For the text-containing cell, return its midpoint in [x, y] coordinate format. 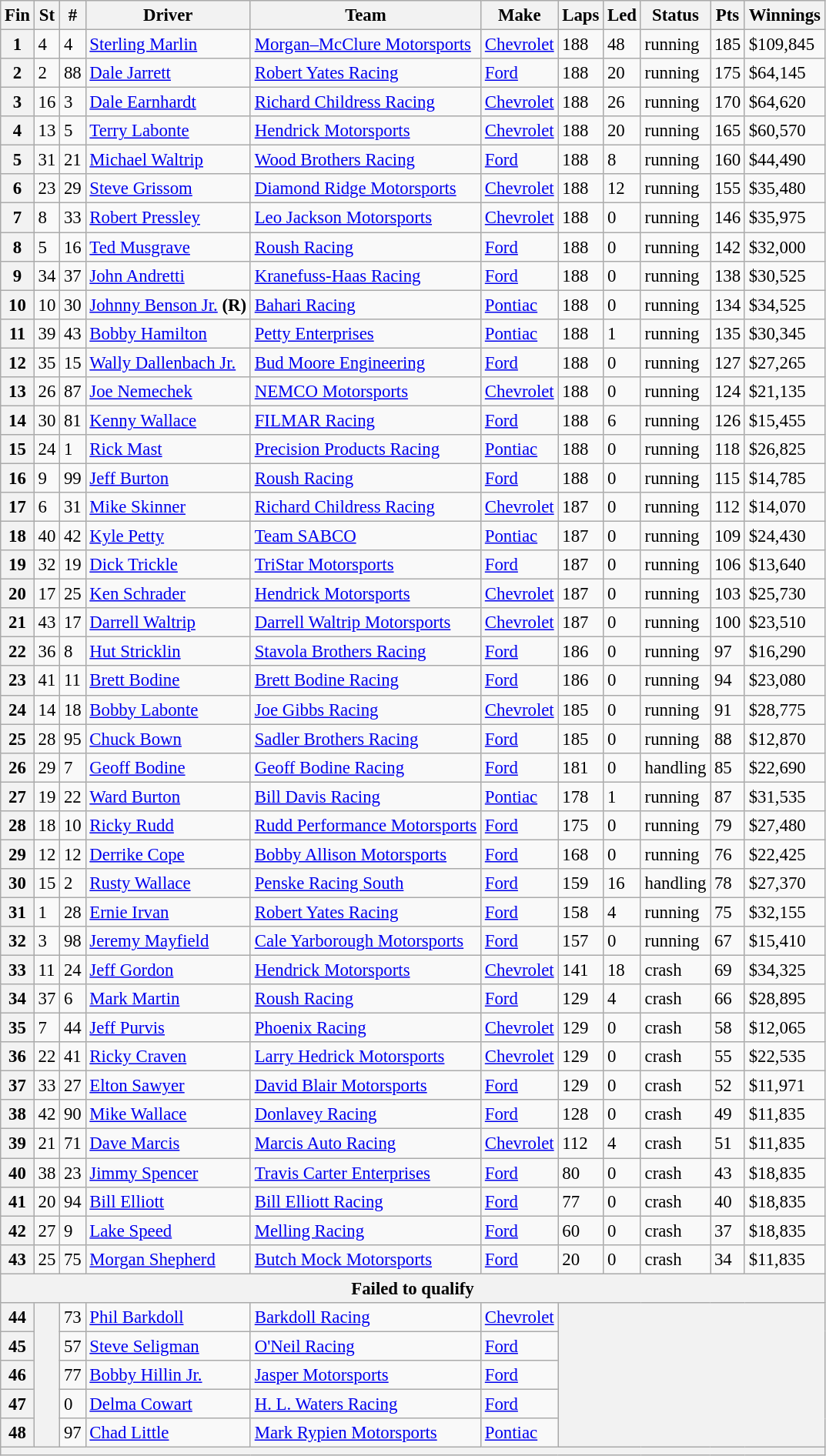
Ricky Craven [168, 1057]
$30,525 [784, 276]
Bobby Labonte [168, 710]
Morgan Shepherd [168, 1259]
Bobby Allison Motorsports [365, 854]
$30,345 [784, 333]
81 [72, 420]
Ken Schrader [168, 594]
Mike Wallace [168, 1115]
Phoenix Racing [365, 1028]
46 [18, 1375]
Morgan–McClure Motorsports [365, 45]
$26,825 [784, 449]
$27,265 [784, 362]
134 [728, 305]
Kyle Petty [168, 536]
80 [580, 1173]
126 [728, 420]
165 [728, 131]
Dale Earnhardt [168, 102]
# [72, 15]
55 [728, 1057]
$109,845 [784, 45]
73 [72, 1317]
Phil Barkdoll [168, 1317]
$24,430 [784, 536]
$14,785 [784, 478]
Johnny Benson Jr. (R) [168, 305]
71 [72, 1144]
106 [728, 565]
60 [580, 1231]
Steve Grissom [168, 189]
Team SABCO [365, 536]
Michael Waltrip [168, 160]
Steve Seligman [168, 1346]
Bill Elliott [168, 1201]
St [46, 15]
159 [580, 883]
Lake Speed [168, 1231]
85 [728, 767]
Chuck Bown [168, 739]
Melling Racing [365, 1231]
160 [728, 160]
158 [580, 912]
O'Neil Racing [365, 1346]
49 [728, 1115]
124 [728, 392]
51 [728, 1144]
45 [18, 1346]
Laps [580, 15]
57 [72, 1346]
Geoff Bodine Racing [365, 767]
Jimmy Spencer [168, 1173]
Failed to qualify [413, 1288]
Led [622, 15]
178 [580, 796]
H. L. Waters Racing [365, 1404]
Terry Labonte [168, 131]
Hut Stricklin [168, 652]
$22,535 [784, 1057]
Winnings [784, 15]
$27,480 [784, 826]
Jasper Motorsports [365, 1375]
146 [728, 218]
Ted Musgrave [168, 247]
78 [728, 883]
$35,975 [784, 218]
$34,325 [784, 970]
Penske Racing South [365, 883]
Darrell Waltrip Motorsports [365, 623]
Elton Sawyer [168, 1086]
142 [728, 247]
58 [728, 1028]
NEMCO Motorsports [365, 392]
Status [675, 15]
Make [520, 15]
47 [18, 1404]
Barkdoll Racing [365, 1317]
Rudd Performance Motorsports [365, 826]
$44,490 [784, 160]
Rusty Wallace [168, 883]
Driver [168, 15]
Cale Yarborough Motorsports [365, 941]
$32,000 [784, 247]
Stavola Brothers Racing [365, 652]
Ricky Rudd [168, 826]
$16,290 [784, 652]
Bahari Racing [365, 305]
Jeff Gordon [168, 970]
141 [580, 970]
$12,870 [784, 739]
Larry Hedrick Motorsports [365, 1057]
$60,570 [784, 131]
$15,410 [784, 941]
Chad Little [168, 1433]
52 [728, 1086]
$31,535 [784, 796]
$28,895 [784, 999]
127 [728, 362]
90 [72, 1115]
$64,145 [784, 73]
Butch Mock Motorsports [365, 1259]
FILMAR Racing [365, 420]
David Blair Motorsports [365, 1086]
$22,425 [784, 854]
109 [728, 536]
$23,510 [784, 623]
91 [728, 710]
$28,775 [784, 710]
Mark Martin [168, 999]
$13,640 [784, 565]
Ward Burton [168, 796]
95 [72, 739]
Kranefuss-Haas Racing [365, 276]
$11,971 [784, 1086]
Wood Brothers Racing [365, 160]
$35,480 [784, 189]
Dale Jarrett [168, 73]
Pts [728, 15]
Mark Rypien Motorsports [365, 1433]
Rick Mast [168, 449]
$27,370 [784, 883]
Bill Davis Racing [365, 796]
115 [728, 478]
Derrike Cope [168, 854]
66 [728, 999]
181 [580, 767]
Dick Trickle [168, 565]
135 [728, 333]
118 [728, 449]
Geoff Bodine [168, 767]
$32,155 [784, 912]
128 [580, 1115]
$14,070 [784, 507]
Wally Dallenbach Jr. [168, 362]
Joe Nemechek [168, 392]
Sadler Brothers Racing [365, 739]
$22,690 [784, 767]
Kenny Wallace [168, 420]
Bud Moore Engineering [365, 362]
168 [580, 854]
170 [728, 102]
103 [728, 594]
Diamond Ridge Motorsports [365, 189]
98 [72, 941]
79 [728, 826]
Mike Skinner [168, 507]
Bobby Hamilton [168, 333]
Donlavey Racing [365, 1115]
Robert Pressley [168, 218]
Bobby Hillin Jr. [168, 1375]
Joe Gibbs Racing [365, 710]
Dave Marcis [168, 1144]
Sterling Marlin [168, 45]
Leo Jackson Motorsports [365, 218]
Delma Cowart [168, 1404]
67 [728, 941]
Travis Carter Enterprises [365, 1173]
Bill Elliott Racing [365, 1201]
$64,620 [784, 102]
Jeff Burton [168, 478]
$34,525 [784, 305]
Marcis Auto Racing [365, 1144]
76 [728, 854]
100 [728, 623]
155 [728, 189]
Darrell Waltrip [168, 623]
Fin [18, 15]
John Andretti [168, 276]
69 [728, 970]
$25,730 [784, 594]
Jeremy Mayfield [168, 941]
$21,135 [784, 392]
Team [365, 15]
Brett Bodine Racing [365, 681]
TriStar Motorsports [365, 565]
157 [580, 941]
Jeff Purvis [168, 1028]
Precision Products Racing [365, 449]
Petty Enterprises [365, 333]
Brett Bodine [168, 681]
Ernie Irvan [168, 912]
99 [72, 478]
$12,065 [784, 1028]
138 [728, 276]
$15,455 [784, 420]
$23,080 [784, 681]
